Return [X, Y] of the center of cell containing provided text 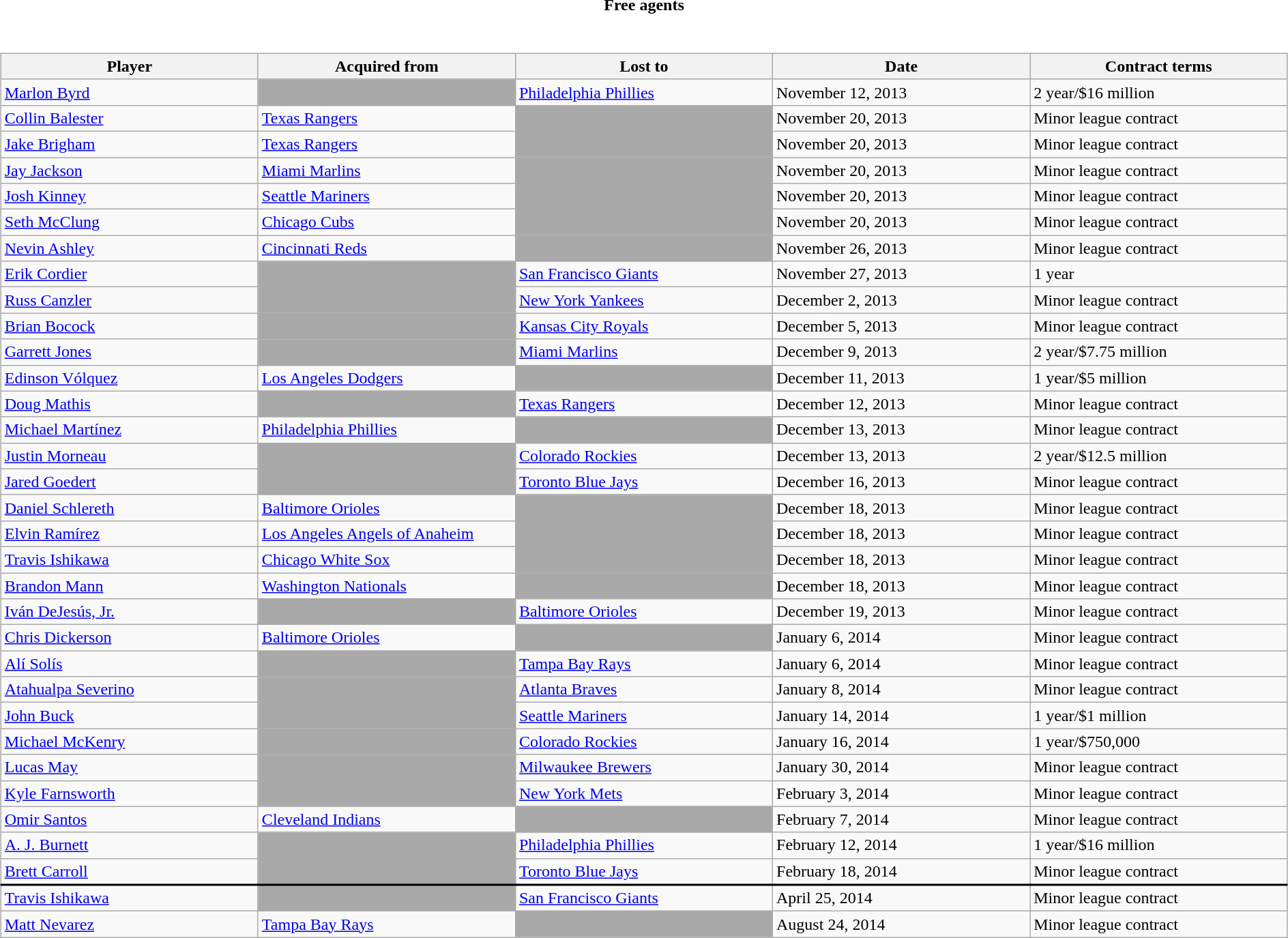
Omir Santos [130, 819]
New York Yankees [644, 300]
New York Mets [644, 793]
Jake Brigham [130, 144]
2 year/$7.75 million [1158, 352]
January 16, 2014 [902, 742]
2 year/$16 million [1158, 92]
Brett Carroll [130, 872]
Chris Dickerson [130, 638]
Contract terms [1158, 66]
2 year/$12.5 million [1158, 456]
December 11, 2013 [902, 378]
Jared Goedert [130, 482]
December 12, 2013 [902, 404]
Elvin Ramírez [130, 533]
A. J. Burnett [130, 845]
December 19, 2013 [902, 612]
April 25, 2014 [902, 898]
Edinson Vólquez [130, 378]
Marlon Byrd [130, 92]
January 30, 2014 [902, 767]
Brandon Mann [130, 586]
1 year [1158, 274]
February 3, 2014 [902, 793]
December 2, 2013 [902, 300]
November 12, 2013 [902, 92]
December 16, 2013 [902, 482]
Matt Nevarez [130, 924]
Garrett Jones [130, 352]
Nevin Ashley [130, 248]
Los Angeles Dodgers [386, 378]
Daniel Schlereth [130, 508]
Atahualpa Severino [130, 690]
Washington Nationals [386, 586]
Cleveland Indians [386, 819]
Michael McKenry [130, 742]
December 5, 2013 [902, 326]
Lost to [644, 66]
Acquired from [386, 66]
1 year/$750,000 [1158, 742]
Lucas May [130, 767]
February 7, 2014 [902, 819]
August 24, 2014 [902, 924]
Kansas City Royals [644, 326]
1 year/$5 million [1158, 378]
Russ Canzler [130, 300]
February 18, 2014 [902, 872]
November 27, 2013 [902, 274]
Brian Bocock [130, 326]
Seth McClung [130, 222]
Jay Jackson [130, 170]
1 year/$1 million [1158, 716]
February 12, 2014 [902, 845]
Kyle Farnsworth [130, 793]
Chicago Cubs [386, 222]
Collin Balester [130, 118]
Los Angeles Angels of Anaheim [386, 533]
December 9, 2013 [902, 352]
John Buck [130, 716]
November 26, 2013 [902, 248]
January 14, 2014 [902, 716]
Josh Kinney [130, 196]
Date [902, 66]
Michael Martínez [130, 430]
Doug Mathis [130, 404]
Erik Cordier [130, 274]
Cincinnati Reds [386, 248]
Alí Solís [130, 664]
Player [130, 66]
Atlanta Braves [644, 690]
1 year/$16 million [1158, 845]
Milwaukee Brewers [644, 767]
January 8, 2014 [902, 690]
Iván DeJesús, Jr. [130, 612]
Chicago White Sox [386, 559]
Justin Morneau [130, 456]
